Detect which cell encompasses the target text, then output its (X, Y) center coordinate. 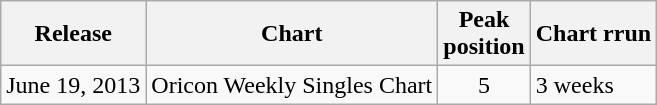
Chart rrun (593, 34)
Oricon Weekly Singles Chart (292, 85)
Release (74, 34)
June 19, 2013 (74, 85)
Chart (292, 34)
5 (484, 85)
Peakposition (484, 34)
3 weeks (593, 85)
